Return (X, Y) of the center of cell containing provided text 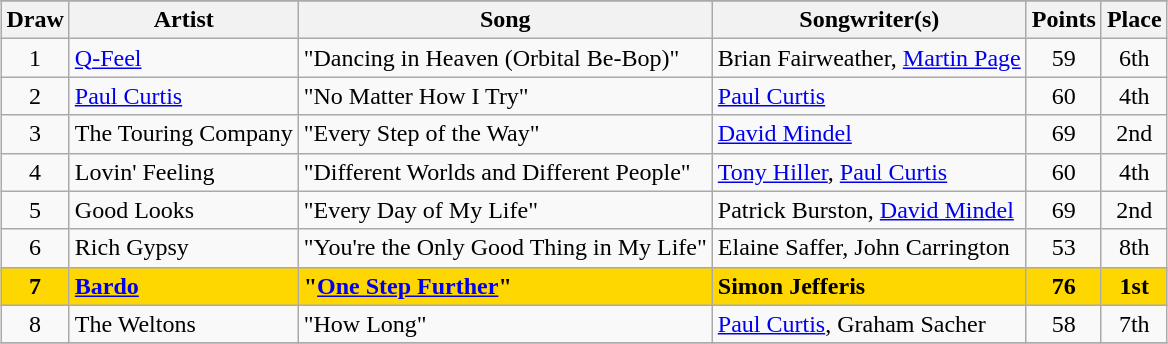
7th (1134, 324)
Song (505, 20)
Place (1134, 20)
David Mindel (869, 134)
58 (1064, 324)
8 (35, 324)
The Weltons (184, 324)
Brian Fairweather, Martin Page (869, 58)
1 (35, 58)
Simon Jefferis (869, 286)
Q-Feel (184, 58)
"You're the Only Good Thing in My Life" (505, 248)
"Every Day of My Life" (505, 210)
"Every Step of the Way" (505, 134)
Bardo (184, 286)
59 (1064, 58)
Elaine Saffer, John Carrington (869, 248)
"How Long" (505, 324)
Good Looks (184, 210)
4 (35, 172)
The Touring Company (184, 134)
3 (35, 134)
Points (1064, 20)
Rich Gypsy (184, 248)
Songwriter(s) (869, 20)
Lovin' Feeling (184, 172)
53 (1064, 248)
6 (35, 248)
5 (35, 210)
2 (35, 96)
"No Matter How I Try" (505, 96)
8th (1134, 248)
Artist (184, 20)
Tony Hiller, Paul Curtis (869, 172)
1st (1134, 286)
7 (35, 286)
"Dancing in Heaven (Orbital Be-Bop)" (505, 58)
Paul Curtis, Graham Sacher (869, 324)
6th (1134, 58)
Patrick Burston, David Mindel (869, 210)
"Different Worlds and Different People" (505, 172)
"One Step Further" (505, 286)
76 (1064, 286)
Draw (35, 20)
